Search for the cell housing the specified text and yield its (X, Y) center coordinate. 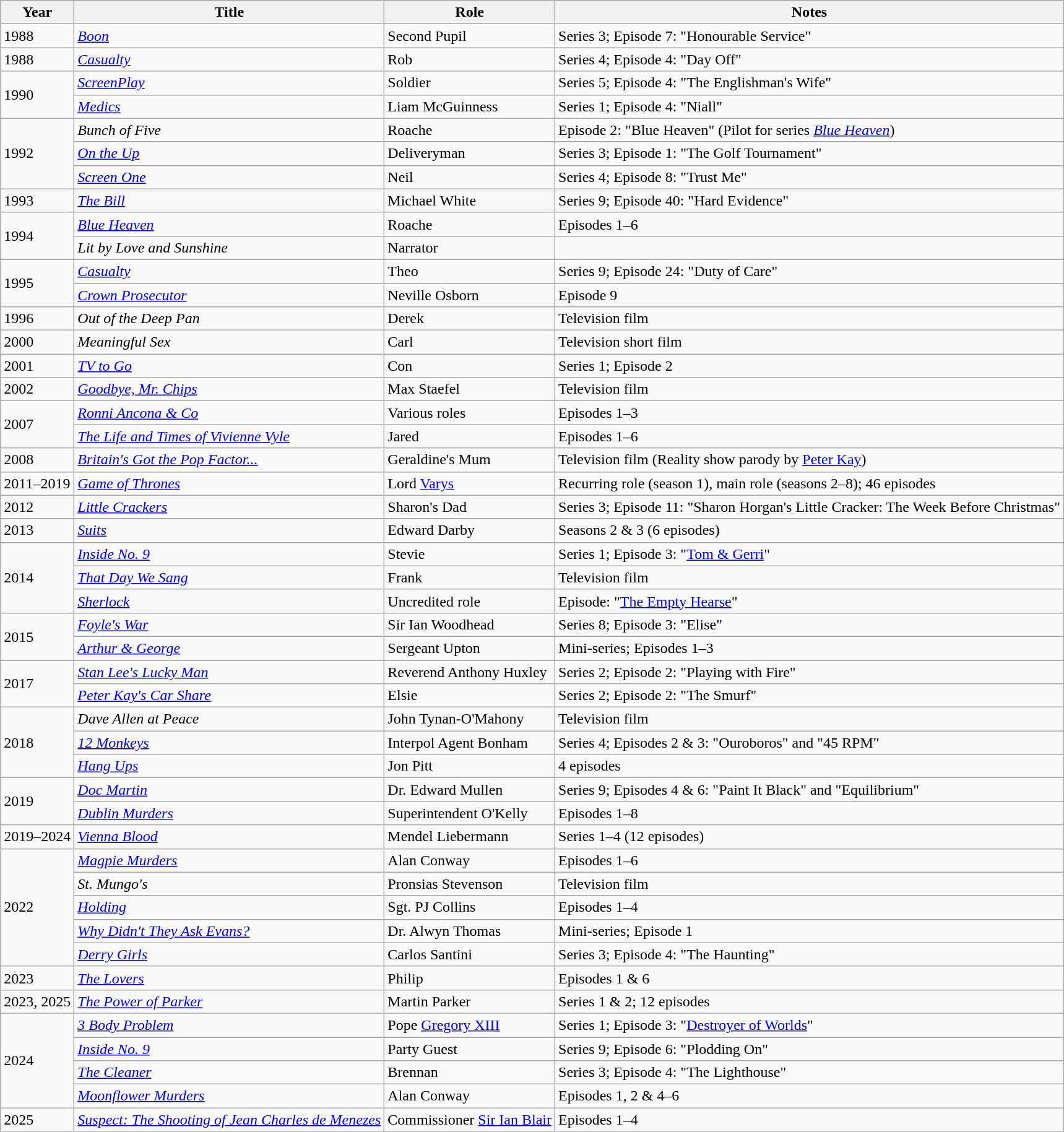
Derry Girls (229, 954)
2015 (37, 636)
Episodes 1–8 (810, 813)
TV to Go (229, 366)
2023, 2025 (37, 1001)
1995 (37, 283)
Sergeant Upton (470, 648)
Dr. Alwyn Thomas (470, 931)
Series 9; Episode 24: "Duty of Care" (810, 271)
Geraldine's Mum (470, 460)
Edward Darby (470, 530)
Medics (229, 106)
2000 (37, 342)
Series 3; Episode 7: "Honourable Service" (810, 36)
Liam McGuinness (470, 106)
Sir Ian Woodhead (470, 624)
Dr. Edward Mullen (470, 790)
Arthur & George (229, 648)
Hang Ups (229, 766)
2001 (37, 366)
Sharon's Dad (470, 507)
Out of the Deep Pan (229, 319)
Series 1; Episode 4: "Niall" (810, 106)
Holding (229, 907)
Pronsias Stevenson (470, 884)
Series 8; Episode 3: "Elise" (810, 624)
Series 9; Episodes 4 & 6: "Paint It Black" and "Equilibrium" (810, 790)
That Day We Sang (229, 577)
The Lovers (229, 978)
Rob (470, 59)
The Power of Parker (229, 1001)
2011–2019 (37, 483)
Soldier (470, 83)
Carlos Santini (470, 954)
The Life and Times of Vivienne Vyle (229, 436)
Jon Pitt (470, 766)
Stevie (470, 554)
Dublin Murders (229, 813)
Series 4; Episode 4: "Day Off" (810, 59)
2014 (37, 577)
2013 (37, 530)
Episodes 1–3 (810, 413)
John Tynan-O'Mahony (470, 719)
Uncredited role (470, 601)
Series 1; Episode 3: "Destroyer of Worlds" (810, 1025)
Blue Heaven (229, 224)
Series 1; Episode 2 (810, 366)
Sherlock (229, 601)
Interpol Agent Bonham (470, 743)
4 episodes (810, 766)
Lit by Love and Sunshine (229, 248)
The Bill (229, 201)
Series 1; Episode 3: "Tom & Gerri" (810, 554)
1990 (37, 95)
Notes (810, 12)
Why Didn't They Ask Evans? (229, 931)
Second Pupil (470, 36)
Series 1–4 (12 episodes) (810, 837)
Series 4; Episodes 2 & 3: "Ouroboros" and "45 RPM" (810, 743)
Sgt. PJ Collins (470, 907)
Neville Osborn (470, 295)
Year (37, 12)
Meaningful Sex (229, 342)
Episodes 1, 2 & 4–6 (810, 1096)
Game of Thrones (229, 483)
Jared (470, 436)
Role (470, 12)
Mendel Liebermann (470, 837)
Narrator (470, 248)
Frank (470, 577)
Theo (470, 271)
Bunch of Five (229, 130)
Brennan (470, 1073)
Con (470, 366)
Party Guest (470, 1049)
Foyle's War (229, 624)
Moonflower Murders (229, 1096)
Series 3; Episode 1: "The Golf Tournament" (810, 153)
Series 2; Episode 2: "Playing with Fire" (810, 672)
2018 (37, 743)
Doc Martin (229, 790)
Elsie (470, 696)
Philip (470, 978)
Screen One (229, 177)
Magpie Murders (229, 860)
Series 3; Episode 4: "The Haunting" (810, 954)
Television short film (810, 342)
2025 (37, 1120)
2022 (37, 907)
Mini-series; Episode 1 (810, 931)
12 Monkeys (229, 743)
Boon (229, 36)
3 Body Problem (229, 1025)
Crown Prosecutor (229, 295)
1994 (37, 236)
Reverend Anthony Huxley (470, 672)
Mini-series; Episodes 1–3 (810, 648)
Max Staefel (470, 389)
Peter Kay's Car Share (229, 696)
Series 3; Episode 11: "Sharon Horgan's Little Cracker: The Week Before Christmas" (810, 507)
Deliveryman (470, 153)
Series 5; Episode 4: "The Englishman's Wife" (810, 83)
Stan Lee's Lucky Man (229, 672)
Michael White (470, 201)
2024 (37, 1060)
Goodbye, Mr. Chips (229, 389)
St. Mungo's (229, 884)
Vienna Blood (229, 837)
Episodes 1 & 6 (810, 978)
Suits (229, 530)
2019 (37, 801)
Series 2; Episode 2: "The Smurf" (810, 696)
Series 9; Episode 6: "Plodding On" (810, 1049)
Pope Gregory XIII (470, 1025)
1993 (37, 201)
The Cleaner (229, 1073)
Episode: "The Empty Hearse" (810, 601)
Lord Varys (470, 483)
Television film (Reality show parody by Peter Kay) (810, 460)
2007 (37, 425)
2023 (37, 978)
2008 (37, 460)
Carl (470, 342)
Series 4; Episode 8: "Trust Me" (810, 177)
Dave Allen at Peace (229, 719)
Commissioner Sir Ian Blair (470, 1120)
Seasons 2 & 3 (6 episodes) (810, 530)
Little Crackers (229, 507)
Series 1 & 2; 12 episodes (810, 1001)
Suspect: The Shooting of Jean Charles de Menezes (229, 1120)
2012 (37, 507)
Various roles (470, 413)
ScreenPlay (229, 83)
2017 (37, 683)
Derek (470, 319)
Neil (470, 177)
Series 9; Episode 40: "Hard Evidence" (810, 201)
Episode 2: "Blue Heaven" (Pilot for series Blue Heaven) (810, 130)
2019–2024 (37, 837)
Title (229, 12)
1996 (37, 319)
Recurring role (season 1), main role (seasons 2–8); 46 episodes (810, 483)
On the Up (229, 153)
1992 (37, 153)
Superintendent O'Kelly (470, 813)
2002 (37, 389)
Episode 9 (810, 295)
Britain's Got the Pop Factor... (229, 460)
Series 3; Episode 4: "The Lighthouse" (810, 1073)
Ronni Ancona & Co (229, 413)
Martin Parker (470, 1001)
